Capture the cell that displays the provided text and extract its [X, Y] central coordinate. 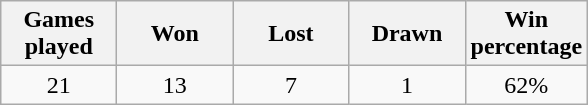
62% [526, 85]
Lost [291, 34]
21 [59, 85]
13 [175, 85]
1 [407, 85]
Games played [59, 34]
Drawn [407, 34]
Win percentage [526, 34]
7 [291, 85]
Won [175, 34]
